From the cell containing the given text, extract its center point as [x, y] coordinate. 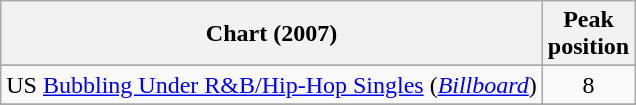
Peakposition [588, 34]
US Bubbling Under R&B/Hip-Hop Singles (Billboard) [272, 85]
Chart (2007) [272, 34]
8 [588, 85]
